Return the [x, y] coordinate for the center point of the cell that contains the specified text.  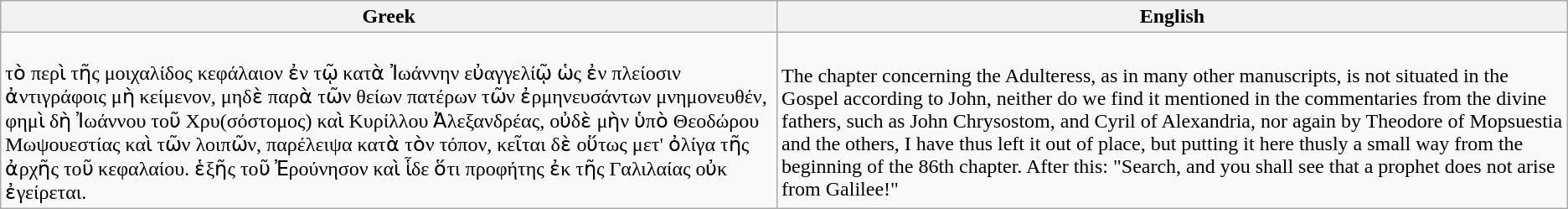
English [1173, 17]
Greek [389, 17]
